From the cell containing the given text, extract its center point as (x, y) coordinate. 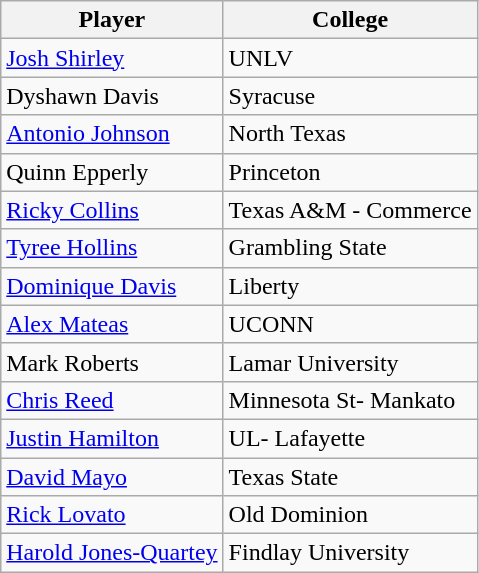
Tyree Hollins (112, 248)
Harold Jones-Quartey (112, 553)
College (350, 20)
Justin Hamilton (112, 438)
Lamar University (350, 362)
Old Dominion (350, 515)
David Mayo (112, 477)
Liberty (350, 286)
Rick Lovato (112, 515)
Texas A&M - Commerce (350, 210)
Chris Reed (112, 400)
Findlay University (350, 553)
UNLV (350, 58)
Quinn Epperly (112, 172)
Dominique Davis (112, 286)
Alex Mateas (112, 324)
Ricky Collins (112, 210)
Minnesota St- Mankato (350, 400)
Syracuse (350, 96)
Antonio Johnson (112, 134)
North Texas (350, 134)
Player (112, 20)
Grambling State (350, 248)
Mark Roberts (112, 362)
Texas State (350, 477)
Josh Shirley (112, 58)
Dyshawn Davis (112, 96)
UL- Lafayette (350, 438)
UCONN (350, 324)
Princeton (350, 172)
